Locate the cell with the specified text and output its (X, Y) center coordinate. 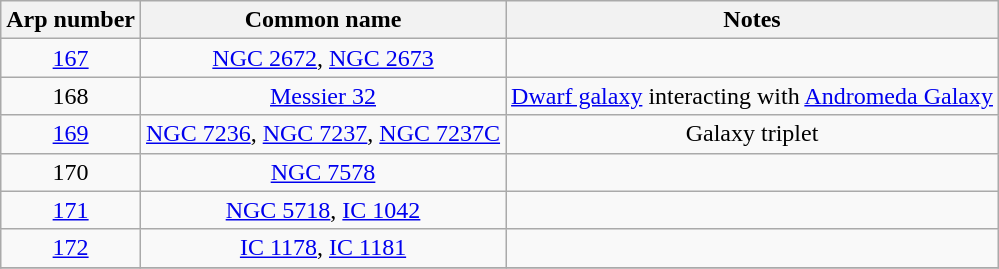
171 (71, 210)
NGC 7578 (322, 172)
170 (71, 172)
169 (71, 134)
Messier 32 (322, 96)
Arp number (71, 20)
172 (71, 248)
Notes (752, 20)
Common name (322, 20)
NGC 5718, IC 1042 (322, 210)
168 (71, 96)
NGC 7236, NGC 7237, NGC 7237C (322, 134)
Galaxy triplet (752, 134)
Dwarf galaxy interacting with Andromeda Galaxy (752, 96)
167 (71, 58)
NGC 2672, NGC 2673 (322, 58)
IC 1178, IC 1181 (322, 248)
